For the text-containing cell, return its midpoint in (x, y) coordinate format. 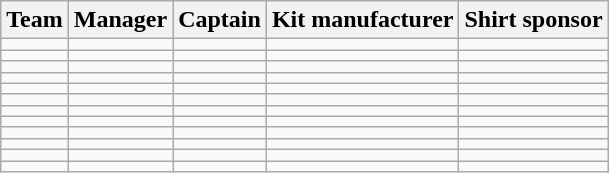
Kit manufacturer (362, 20)
Team (35, 20)
Shirt sponsor (534, 20)
Captain (220, 20)
Manager (120, 20)
